From the cell containing the given text, extract its center point as [X, Y] coordinate. 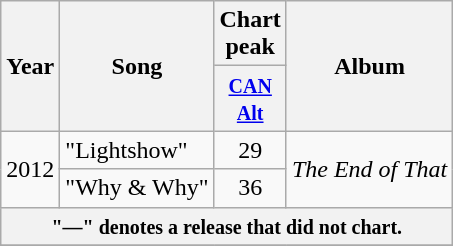
"Why & Why" [137, 188]
Song [137, 66]
The End of That [369, 169]
2012 [30, 169]
Album [369, 66]
36 [250, 188]
29 [250, 150]
Year [30, 66]
CANAlt [250, 98]
"—" denotes a release that did not chart. [227, 226]
Chart peak [250, 34]
"Lightshow" [137, 150]
